From the cell containing the given text, extract its center point as [x, y] coordinate. 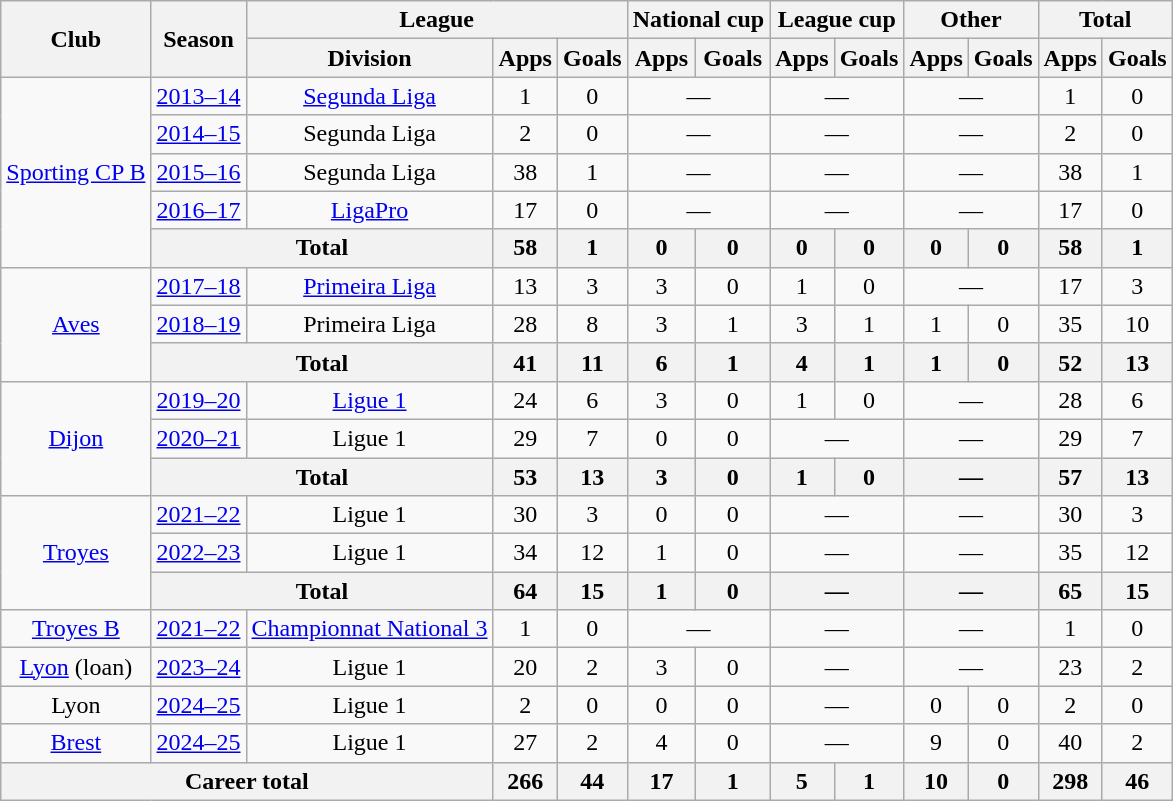
46 [1137, 781]
Career total [247, 781]
Other [971, 20]
Lyon (loan) [76, 667]
11 [592, 362]
57 [1070, 477]
Division [370, 58]
41 [525, 362]
27 [525, 743]
Troyes [76, 553]
2022–23 [198, 553]
League [436, 20]
44 [592, 781]
65 [1070, 591]
Lyon [76, 705]
Club [76, 39]
2016–17 [198, 210]
266 [525, 781]
Dijon [76, 438]
2017–18 [198, 286]
298 [1070, 781]
Brest [76, 743]
Championnat National 3 [370, 629]
34 [525, 553]
52 [1070, 362]
Troyes B [76, 629]
24 [525, 400]
2019–20 [198, 400]
League cup [837, 20]
Aves [76, 324]
2020–21 [198, 438]
National cup [698, 20]
5 [802, 781]
2013–14 [198, 96]
20 [525, 667]
Season [198, 39]
LigaPro [370, 210]
8 [592, 324]
2014–15 [198, 134]
23 [1070, 667]
2023–24 [198, 667]
9 [936, 743]
53 [525, 477]
Sporting CP B [76, 172]
2018–19 [198, 324]
64 [525, 591]
40 [1070, 743]
2015–16 [198, 172]
